Search for the cell housing the specified text and yield its [x, y] center coordinate. 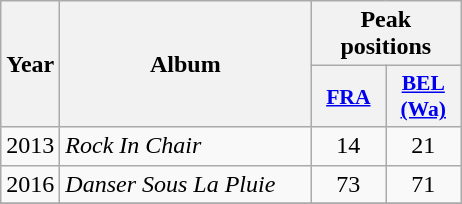
2016 [30, 184]
21 [424, 146]
14 [348, 146]
Danser Sous La Pluie [186, 184]
BEL (Wa) [424, 96]
Peak positions [386, 34]
FRA [348, 96]
Year [30, 64]
71 [424, 184]
2013 [30, 146]
Album [186, 64]
Rock In Chair [186, 146]
73 [348, 184]
